Output the (X, Y) coordinate of the center of the cell containing the given text.  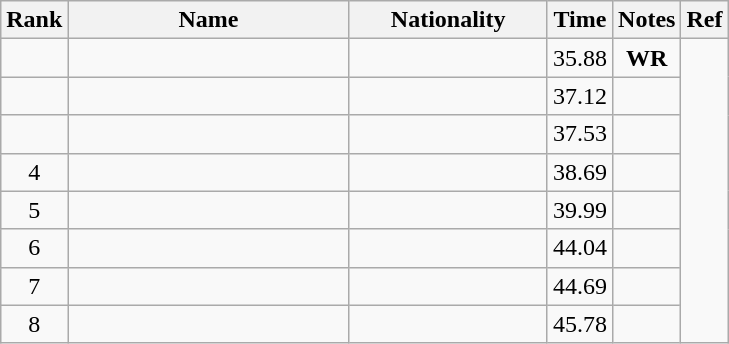
39.99 (580, 210)
4 (34, 172)
44.04 (580, 248)
Name (208, 20)
Ref (704, 20)
7 (34, 286)
5 (34, 210)
Rank (34, 20)
37.12 (580, 96)
37.53 (580, 134)
35.88 (580, 58)
Notes (647, 20)
6 (34, 248)
38.69 (580, 172)
WR (647, 58)
45.78 (580, 324)
Nationality (448, 20)
44.69 (580, 286)
8 (34, 324)
Time (580, 20)
